Provide the (X, Y) coordinate of the cell's center where the given text is located.  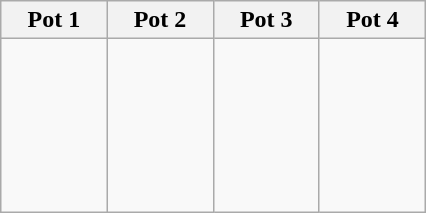
Pot 4 (372, 20)
Pot 2 (160, 20)
Pot 1 (54, 20)
Pot 3 (266, 20)
